Output the (X, Y) coordinate of the center of the cell containing the given text.  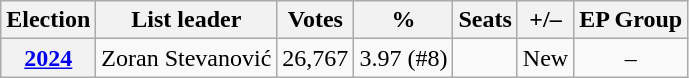
3.97 (#8) (404, 58)
List leader (186, 20)
EP Group (631, 20)
26,767 (316, 58)
2024 (48, 58)
Votes (316, 20)
– (631, 58)
+/– (545, 20)
Zoran Stevanović (186, 58)
% (404, 20)
Election (48, 20)
New (545, 58)
Seats (485, 20)
